Return the [X, Y] coordinate for the center point of the cell that contains the specified text.  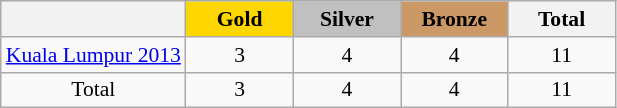
Silver [346, 19]
Gold [240, 19]
Bronze [454, 19]
Kuala Lumpur 2013 [94, 55]
